Return [X, Y] of the center of cell containing provided text 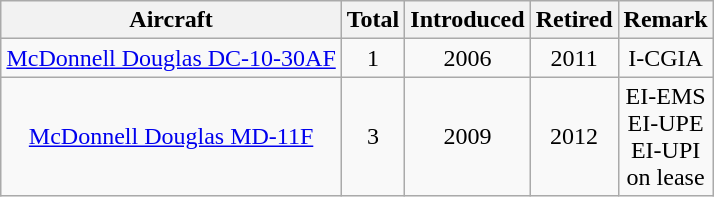
McDonnell Douglas DC-10-30AF [171, 58]
Total [373, 20]
3 [373, 136]
Introduced [468, 20]
Retired [574, 20]
2009 [468, 136]
2006 [468, 58]
I-CGIA [666, 58]
1 [373, 58]
McDonnell Douglas MD-11F [171, 136]
2011 [574, 58]
2012 [574, 136]
Remark [666, 20]
Aircraft [171, 20]
EI-EMS EI-UPE EI-UPIon lease [666, 136]
